For the text-containing cell, return its midpoint in (x, y) coordinate format. 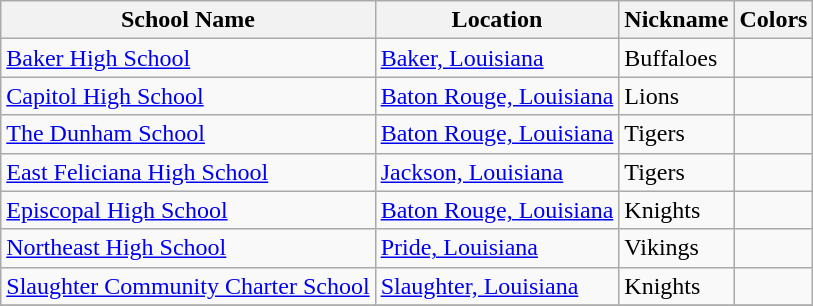
Pride, Louisiana (497, 248)
Colors (774, 20)
Lions (676, 96)
East Feliciana High School (188, 172)
Vikings (676, 248)
Jackson, Louisiana (497, 172)
Buffaloes (676, 58)
Slaughter Community Charter School (188, 286)
Nickname (676, 20)
Episcopal High School (188, 210)
Location (497, 20)
Capitol High School (188, 96)
Northeast High School (188, 248)
Baker, Louisiana (497, 58)
Baker High School (188, 58)
The Dunham School (188, 134)
Slaughter, Louisiana (497, 286)
School Name (188, 20)
